For the text-containing cell, return its midpoint in (x, y) coordinate format. 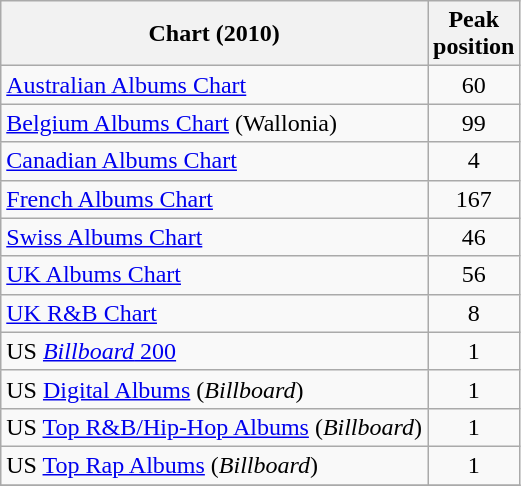
US Top R&B/Hip-Hop Albums (Billboard) (214, 427)
US Digital Albums (Billboard) (214, 389)
167 (474, 199)
8 (474, 313)
Swiss Albums Chart (214, 237)
99 (474, 123)
Canadian Albums Chart (214, 161)
Australian Albums Chart (214, 85)
46 (474, 237)
UK R&B Chart (214, 313)
Peakposition (474, 34)
4 (474, 161)
US Top Rap Albums (Billboard) (214, 465)
UK Albums Chart (214, 275)
French Albums Chart (214, 199)
US Billboard 200 (214, 351)
Chart (2010) (214, 34)
60 (474, 85)
56 (474, 275)
Belgium Albums Chart (Wallonia) (214, 123)
